Scan for the cell matching the given text and deliver its (X, Y) coordinate at center. 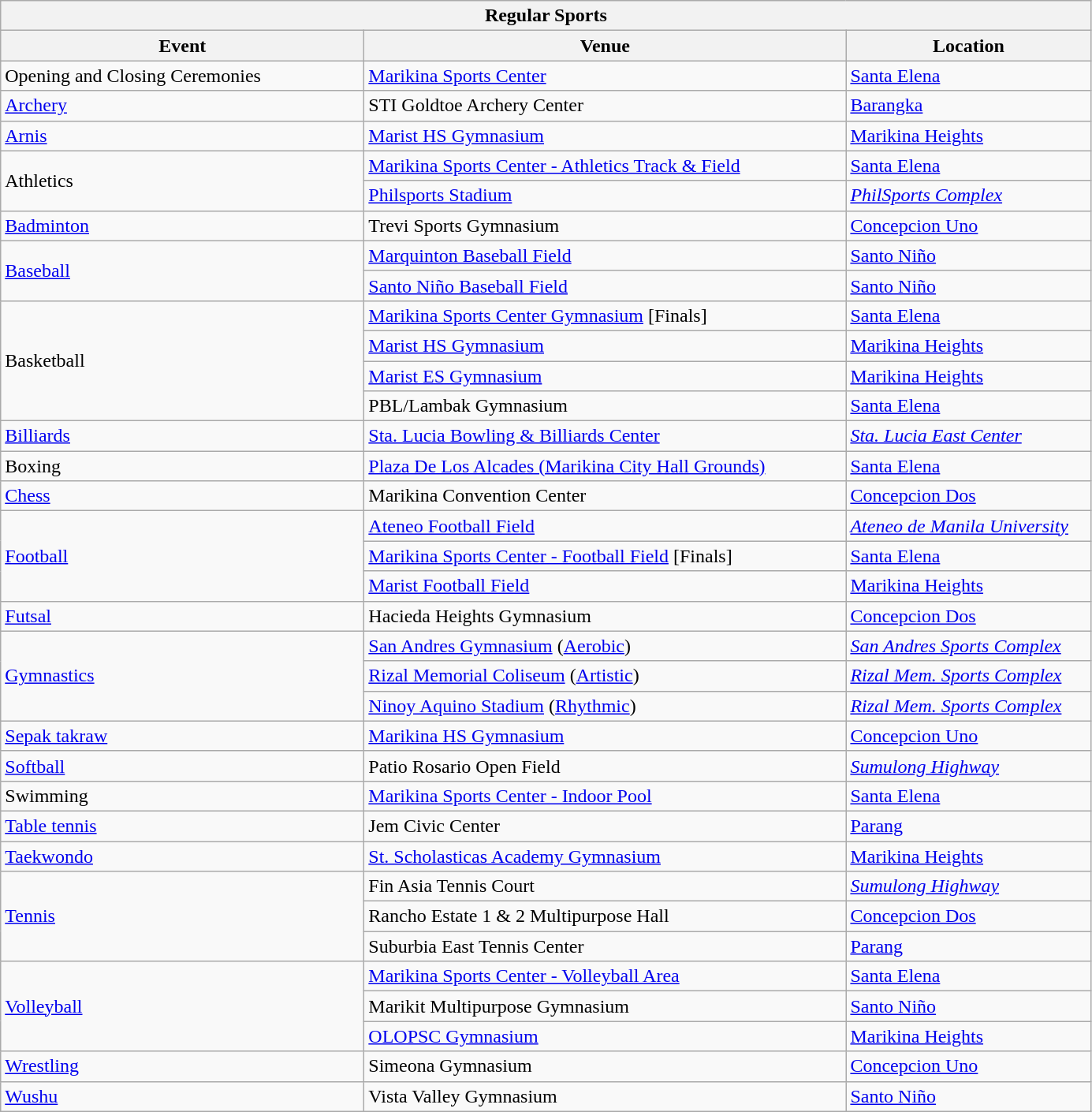
Badminton (183, 226)
Tennis (183, 916)
Marikina HS Gymnasium (606, 736)
Marist Football Field (606, 586)
Vista Valley Gymnasium (606, 1096)
Fin Asia Tennis Court (606, 886)
St. Scholasticas Academy Gymnasium (606, 856)
Marquinton Baseball Field (606, 256)
Hacieda Heights Gymnasium (606, 616)
Archery (183, 106)
Taekwondo (183, 856)
Arnis (183, 136)
PhilSports Complex (968, 196)
Event (183, 46)
Trevi Sports Gymnasium (606, 226)
Barangka (968, 106)
Opening and Closing Ceremonies (183, 76)
Swimming (183, 796)
OLOPSC Gymnasium (606, 1036)
Softball (183, 766)
Football (183, 556)
Sta. Lucia Bowling & Billiards Center (606, 436)
Ateneo Football Field (606, 526)
Marikina Sports Center - Indoor Pool (606, 796)
Volleyball (183, 1006)
Wrestling (183, 1066)
Marikina Sports Center Gymnasium [Finals] (606, 315)
Ninoy Aquino Stadium (Rhythmic) (606, 706)
Gymnastics (183, 676)
Patio Rosario Open Field (606, 766)
Billiards (183, 436)
Marist ES Gymnasium (606, 376)
Athletics (183, 181)
PBL/Lambak Gymnasium (606, 406)
Suburbia East Tennis Center (606, 946)
San Andres Sports Complex (968, 646)
Marikina Sports Center (606, 76)
Wushu (183, 1096)
Regular Sports (546, 16)
San Andres Gymnasium (Aerobic) (606, 646)
Table tennis (183, 826)
Ateneo de Manila University (968, 526)
Marikina Convention Center (606, 496)
Sepak takraw (183, 736)
Futsal (183, 616)
Venue (606, 46)
Simeona Gymnasium (606, 1066)
Plaza De Los Alcades (Marikina City Hall Grounds) (606, 466)
Philsports Stadium (606, 196)
Marikit Multipurpose Gymnasium (606, 1006)
Marikina Sports Center - Athletics Track & Field (606, 166)
Boxing (183, 466)
Marikina Sports Center - Volleyball Area (606, 976)
Jem Civic Center (606, 826)
Santo Niño Baseball Field (606, 285)
STI Goldtoe Archery Center (606, 106)
Rizal Memorial Coliseum (Artistic) (606, 676)
Chess (183, 496)
Rancho Estate 1 & 2 Multipurpose Hall (606, 916)
Sta. Lucia East Center (968, 436)
Baseball (183, 271)
Marikina Sports Center - Football Field [Finals] (606, 556)
Basketball (183, 360)
Location (968, 46)
